Scan for the cell matching the given text and deliver its (X, Y) coordinate at center. 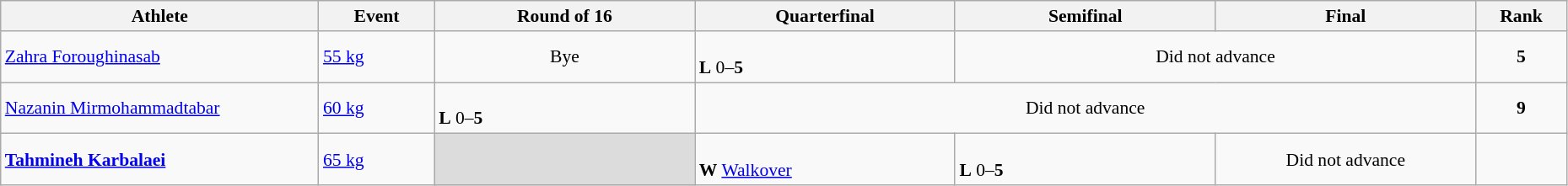
9 (1522, 108)
Round of 16 (565, 16)
5 (1522, 57)
Zahra Foroughinasab (160, 57)
Quarterfinal (825, 16)
Athlete (160, 16)
65 kg (376, 160)
60 kg (376, 108)
Final (1346, 16)
W Walkover (825, 160)
Semifinal (1085, 16)
55 kg (376, 57)
Bye (565, 57)
Event (376, 16)
Nazanin Mirmohammadtabar (160, 108)
Rank (1522, 16)
Tahmineh Karbalaei (160, 160)
